Scan for the cell matching the given text and deliver its (x, y) coordinate at center. 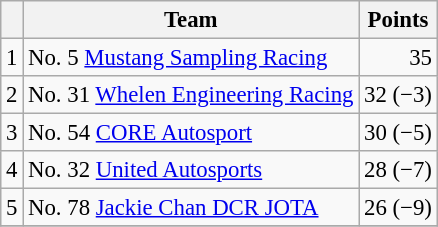
3 (12, 133)
Team (191, 20)
5 (12, 208)
28 (−7) (398, 170)
30 (−5) (398, 133)
No. 5 Mustang Sampling Racing (191, 58)
No. 78 Jackie Chan DCR JOTA (191, 208)
No. 32 United Autosports (191, 170)
No. 31 Whelen Engineering Racing (191, 95)
No. 54 CORE Autosport (191, 133)
Points (398, 20)
1 (12, 58)
26 (−9) (398, 208)
4 (12, 170)
2 (12, 95)
35 (398, 58)
32 (−3) (398, 95)
